Pinpoint the cell where the given text exists, returning its [X, Y] midpoint coordinate. 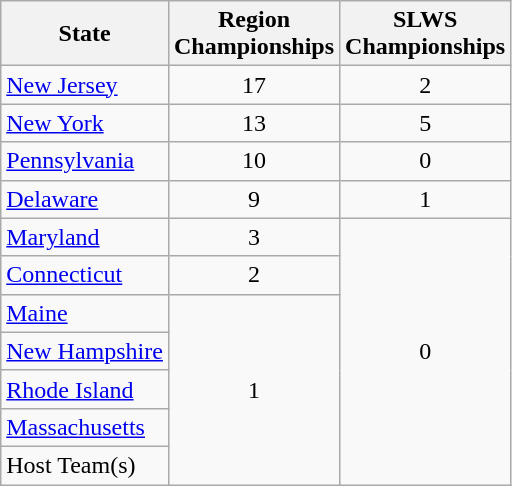
New York [85, 123]
Maine [85, 313]
Host Team(s) [85, 465]
SLWSChampionships [426, 34]
RegionChampionships [254, 34]
New Jersey [85, 85]
17 [254, 85]
Maryland [85, 237]
10 [254, 161]
Pennsylvania [85, 161]
3 [254, 237]
Rhode Island [85, 389]
Delaware [85, 199]
Connecticut [85, 275]
5 [426, 123]
New Hampshire [85, 351]
State [85, 34]
9 [254, 199]
Massachusetts [85, 427]
13 [254, 123]
